Return the [x, y] coordinate for the center point of the cell that contains the specified text.  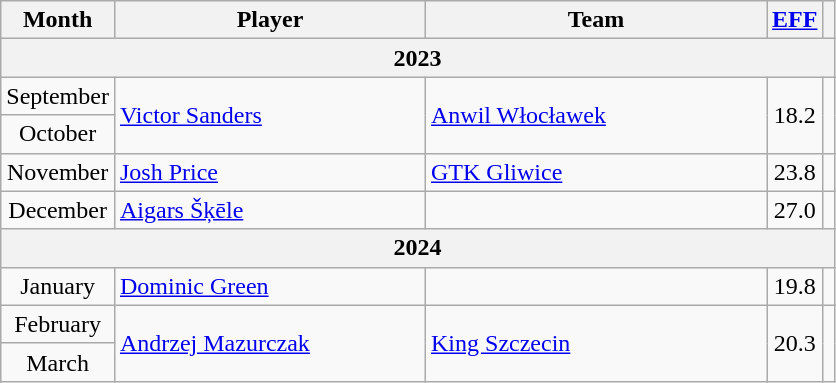
November [58, 172]
EFF [795, 20]
Team [596, 20]
Andrzej Mazurczak [270, 343]
Aigars Šķēle [270, 210]
GTK Gliwice [596, 172]
23.8 [795, 172]
19.8 [795, 286]
2024 [418, 248]
27.0 [795, 210]
February [58, 324]
Victor Sanders [270, 115]
Month [58, 20]
January [58, 286]
18.2 [795, 115]
Josh Price [270, 172]
Player [270, 20]
December [58, 210]
Dominic Green [270, 286]
Anwil Włocławek [596, 115]
September [58, 96]
October [58, 134]
King Szczecin [596, 343]
March [58, 362]
2023 [418, 58]
20.3 [795, 343]
